Scan for the cell matching the given text and deliver its [X, Y] coordinate at center. 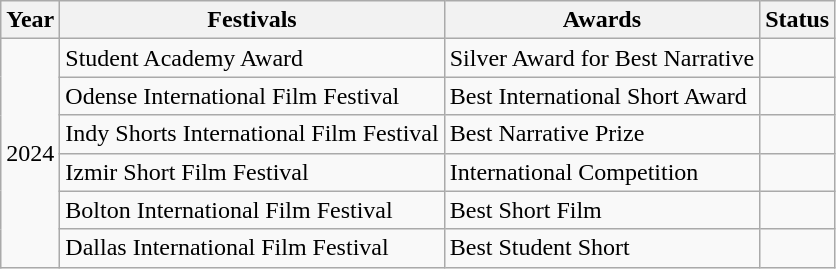
International Competition [602, 172]
Best International Short Award [602, 96]
Year [30, 20]
Status [798, 20]
2024 [30, 153]
Best Narrative Prize [602, 134]
Best Short Film [602, 210]
Festivals [252, 20]
Odense International Film Festival [252, 96]
Awards [602, 20]
Silver Award for Best Narrative [602, 58]
Izmir Short Film Festival [252, 172]
Dallas International Film Festival [252, 248]
Best Student Short [602, 248]
Student Academy Award [252, 58]
Indy Shorts International Film Festival [252, 134]
Bolton International Film Festival [252, 210]
